Find where the given text appears and provide that cell's center as (X, Y) coordinate. 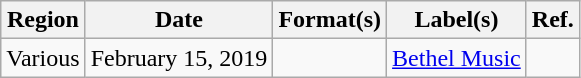
Region (43, 20)
Bethel Music (457, 58)
Label(s) (457, 20)
Date (179, 20)
Ref. (552, 20)
February 15, 2019 (179, 58)
Various (43, 58)
Format(s) (330, 20)
